Detect which cell encompasses the target text, then output its (X, Y) center coordinate. 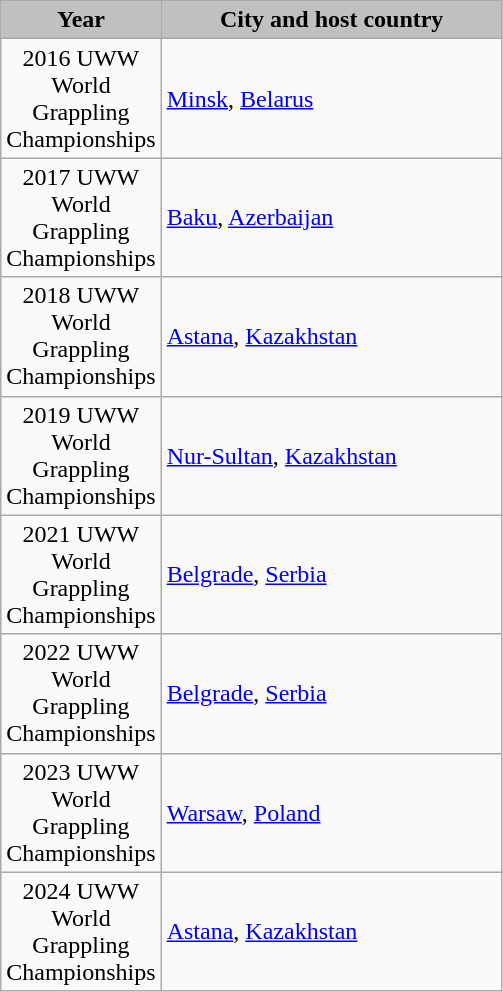
Warsaw, Poland (332, 812)
2016 UWW World Grappling Championships (81, 98)
Baku, Azerbaijan (332, 218)
2022 UWW World Grappling Championships (81, 694)
2017 UWW World Grappling Championships (81, 218)
2024 UWW World Grappling Championships (81, 932)
2023 UWW World Grappling Championships (81, 812)
Year (81, 20)
City and host country (332, 20)
2018 UWW World Grappling Championships (81, 336)
Nur-Sultan, Kazakhstan (332, 456)
2021 UWW World Grappling Championships (81, 574)
2019 UWW World Grappling Championships (81, 456)
Minsk, Belarus (332, 98)
